Find where the given text appears and provide that cell's center as [x, y] coordinate. 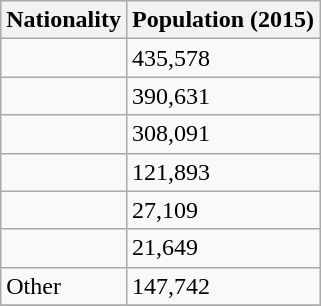
Other [64, 286]
21,649 [222, 248]
Nationality [64, 20]
Population (2015) [222, 20]
121,893 [222, 172]
435,578 [222, 58]
147,742 [222, 286]
27,109 [222, 210]
308,091 [222, 134]
390,631 [222, 96]
